Search for the cell housing the specified text and yield its (x, y) center coordinate. 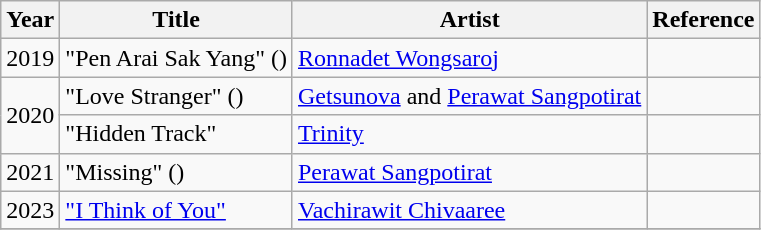
"I Think of You" (176, 210)
Title (176, 20)
"Hidden Track" (176, 134)
"Missing" () (176, 172)
2023 (30, 210)
2019 (30, 58)
Artist (469, 20)
Reference (704, 20)
Ronnadet Wongsaroj (469, 58)
2020 (30, 115)
Getsunova and Perawat Sangpotirat (469, 96)
Vachirawit Chivaaree (469, 210)
Perawat Sangpotirat (469, 172)
Year (30, 20)
"Pen Arai Sak Yang" () (176, 58)
2021 (30, 172)
Trinity (469, 134)
"Love Stranger" () (176, 96)
